Identify which cell holds the provided text, then report its (X, Y) central coordinate. 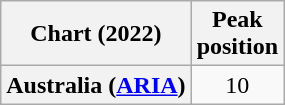
Australia (ARIA) (96, 85)
10 (237, 85)
Chart (2022) (96, 34)
Peakposition (237, 34)
